Locate the cell with the specified text and output its [X, Y] center coordinate. 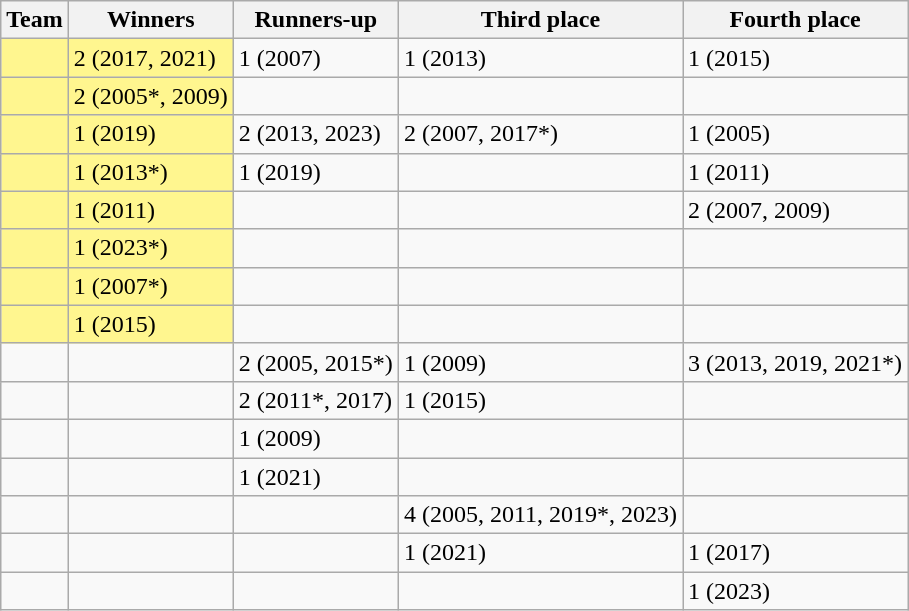
Runners-up [316, 20]
4 (2005, 2011, 2019*, 2023) [540, 515]
2 (2007, 2017*) [540, 134]
1 (2023) [796, 591]
2 (2007, 2009) [796, 210]
1 (2023*) [150, 248]
2 (2005, 2015*) [316, 362]
1 (2005) [796, 134]
1 (2007) [316, 58]
3 (2013, 2019, 2021*) [796, 362]
2 (2013, 2023) [316, 134]
1 (2013*) [150, 172]
2 (2011*, 2017) [316, 400]
2 (2017, 2021) [150, 58]
Fourth place [796, 20]
Third place [540, 20]
2 (2005*, 2009) [150, 96]
1 (2013) [540, 58]
1 (2007*) [150, 286]
Team [35, 20]
Winners [150, 20]
1 (2017) [796, 553]
